Extract the [x, y] coordinate from the center of the cell holding the provided text.  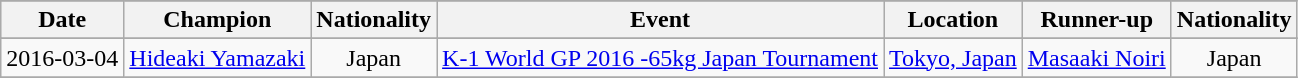
Masaaki Noiri [1096, 58]
Runner-up [1096, 20]
Date [62, 20]
Champion [218, 20]
Tokyo, Japan [954, 58]
Hideaki Yamazaki [218, 58]
Event [660, 20]
Location [954, 20]
K-1 World GP 2016 -65kg Japan Tournament [660, 58]
2016-03-04 [62, 58]
